For the text-containing cell, return its midpoint in [X, Y] coordinate format. 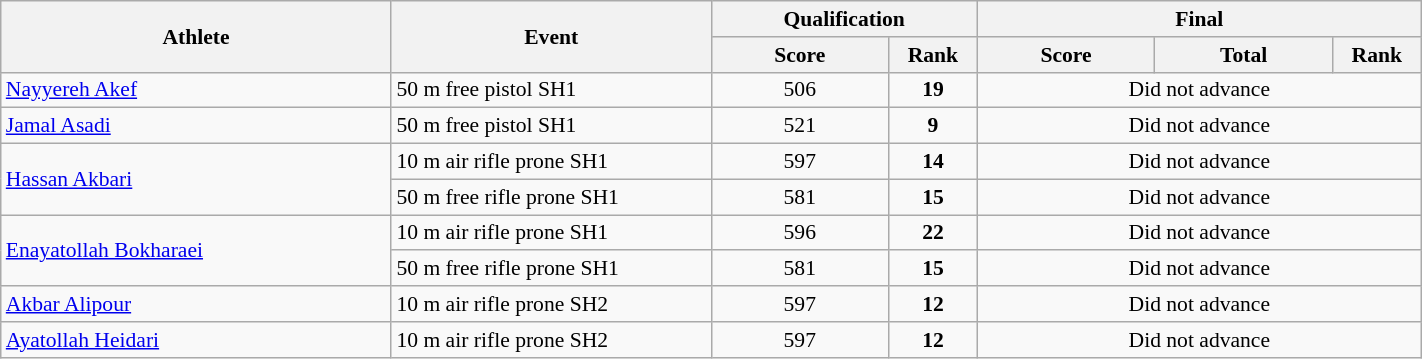
Enayatollah Bokharaei [196, 250]
Event [551, 36]
14 [934, 162]
Ayatollah Heidari [196, 340]
Qualification [844, 19]
Akbar Alipour [196, 304]
Hassan Akbari [196, 180]
22 [934, 233]
596 [800, 233]
19 [934, 90]
Jamal Asadi [196, 126]
Athlete [196, 36]
506 [800, 90]
Final [1199, 19]
521 [800, 126]
Total [1244, 55]
9 [934, 126]
Nayyereh Akef [196, 90]
